Output the (X, Y) coordinate of the center of the cell containing the given text.  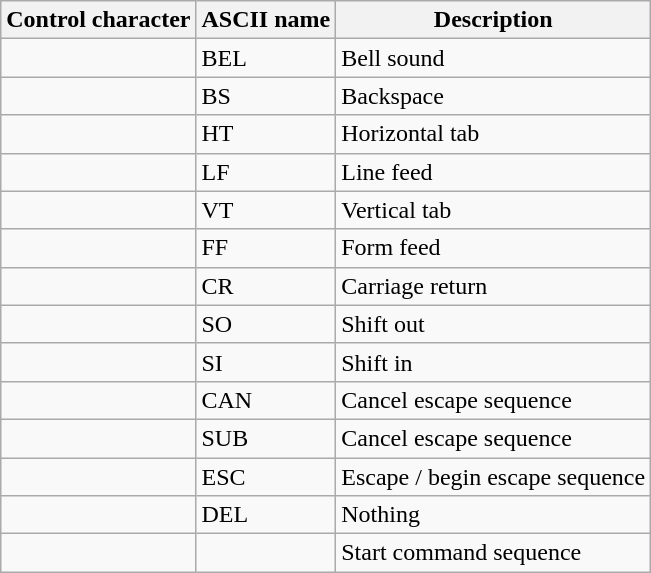
SUB (266, 438)
Line feed (494, 172)
SI (266, 362)
ESC (266, 477)
Bell sound (494, 58)
Carriage return (494, 286)
BEL (266, 58)
Shift out (494, 324)
CR (266, 286)
ASCII name (266, 20)
Horizontal tab (494, 134)
DEL (266, 515)
Description (494, 20)
Vertical tab (494, 210)
Backspace (494, 96)
HT (266, 134)
Shift in (494, 362)
Nothing (494, 515)
VT (266, 210)
BS (266, 96)
Control character (98, 20)
CAN (266, 400)
FF (266, 248)
Form feed (494, 248)
Escape / begin escape sequence (494, 477)
SO (266, 324)
Start command sequence (494, 553)
LF (266, 172)
